Pinpoint the cell where the given text exists, returning its (x, y) midpoint coordinate. 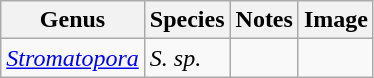
Image (336, 20)
Genus (73, 20)
Notes (264, 20)
Species (187, 20)
Stromatopora (73, 58)
S. sp. (187, 58)
